Capture the cell that displays the provided text and extract its (x, y) central coordinate. 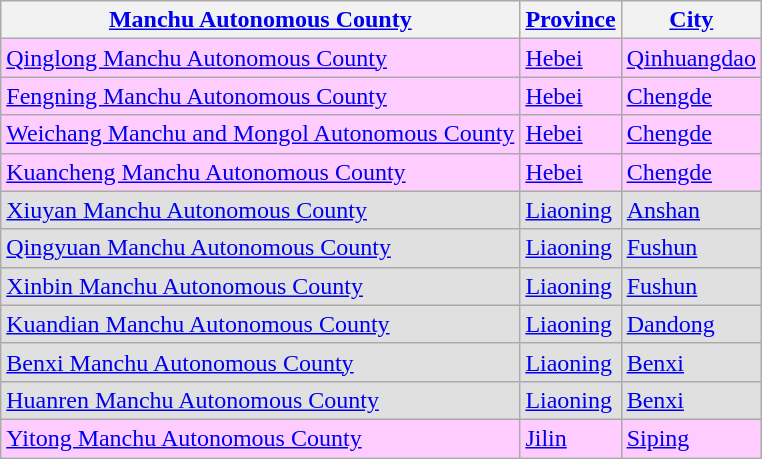
Qingyuan Manchu Autonomous County (260, 248)
Qinhuangdao (691, 58)
Anshan (691, 210)
Kuancheng Manchu Autonomous County (260, 172)
Yitong Manchu Autonomous County (260, 438)
Qinglong Manchu Autonomous County (260, 58)
Kuandian Manchu Autonomous County (260, 324)
Manchu Autonomous County (260, 20)
Xiuyan Manchu Autonomous County (260, 210)
Weichang Manchu and Mongol Autonomous County (260, 134)
Xinbin Manchu Autonomous County (260, 286)
Benxi Manchu Autonomous County (260, 362)
Dandong (691, 324)
Fengning Manchu Autonomous County (260, 96)
City (691, 20)
Siping (691, 438)
Province (570, 20)
Jilin (570, 438)
Huanren Manchu Autonomous County (260, 400)
